Locate the cell with the specified text and output its (X, Y) center coordinate. 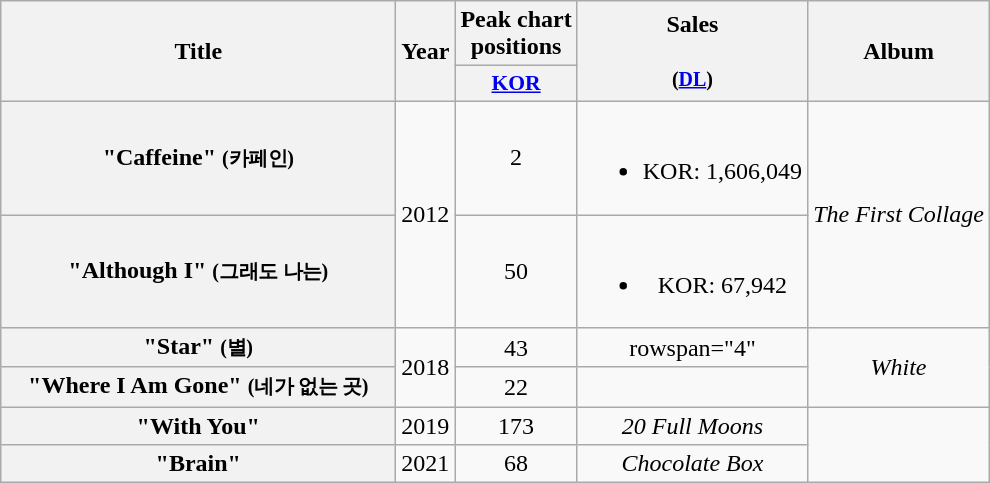
22 (516, 387)
68 (516, 464)
"Where I Am Gone" (네가 없는 곳) (198, 387)
20 Full Moons (692, 426)
43 (516, 348)
2019 (426, 426)
2021 (426, 464)
2 (516, 158)
173 (516, 426)
Title (198, 52)
"Caffeine" (카페인) (198, 158)
KOR: 67,942 (692, 270)
"Brain" (198, 464)
KOR (516, 84)
50 (516, 270)
2018 (426, 368)
Peak chart positions (516, 34)
rowspan="4" (692, 348)
"With You" (198, 426)
KOR: 1,606,049 (692, 158)
2012 (426, 214)
White (899, 368)
Year (426, 52)
Sales (DL) (692, 52)
Album (899, 52)
"Star" (별) (198, 348)
Chocolate Box (692, 464)
"Although I" (그래도 나는) (198, 270)
The First Collage (899, 214)
